Search for the cell housing the specified text and yield its (x, y) center coordinate. 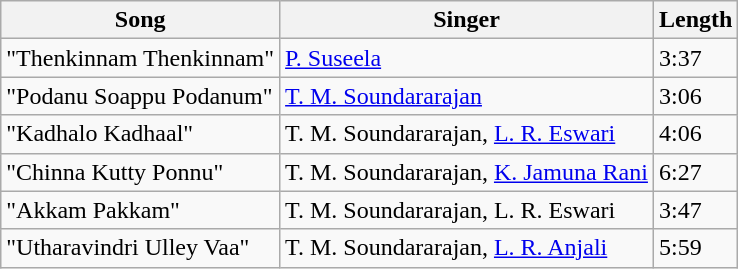
Song (140, 20)
Singer (467, 20)
6:27 (695, 172)
"Akkam Pakkam" (140, 210)
T. M. Soundararajan (467, 96)
3:06 (695, 96)
"Utharavindri Ulley Vaa" (140, 248)
5:59 (695, 248)
"Chinna Kutty Ponnu" (140, 172)
P. Suseela (467, 58)
"Thenkinnam Thenkinnam" (140, 58)
T. M. Soundararajan, K. Jamuna Rani (467, 172)
"Kadhalo Kadhaal" (140, 134)
4:06 (695, 134)
Length (695, 20)
3:47 (695, 210)
"Podanu Soappu Podanum" (140, 96)
T. M. Soundararajan, L. R. Anjali (467, 248)
3:37 (695, 58)
